Search for the cell housing the specified text and yield its (x, y) center coordinate. 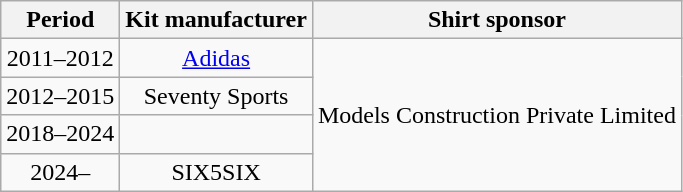
2012–2015 (60, 96)
Kit manufacturer (216, 20)
2024– (60, 172)
2011–2012 (60, 58)
2018–2024 (60, 134)
Seventy Sports (216, 96)
Models Construction Private Limited (496, 115)
Adidas (216, 58)
Period (60, 20)
Shirt sponsor (496, 20)
SIX5SIX (216, 172)
